Provide the (x, y) coordinate of the cell's center where the given text is located.  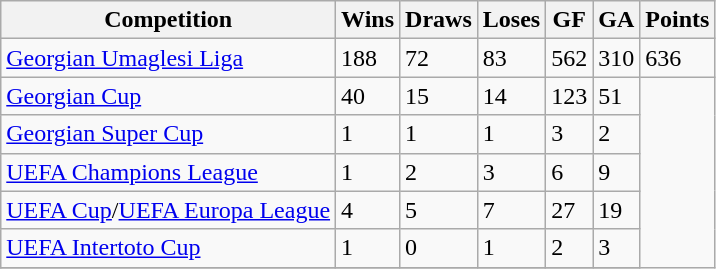
562 (570, 58)
7 (511, 210)
Competition (168, 20)
188 (368, 58)
Georgian Super Cup (168, 134)
51 (616, 96)
Draws (439, 20)
UEFA Intertoto Cup (168, 248)
14 (511, 96)
40 (368, 96)
123 (570, 96)
0 (439, 248)
72 (439, 58)
Georgian Cup (168, 96)
310 (616, 58)
Wins (368, 20)
5 (439, 210)
4 (368, 210)
UEFA Champions League (168, 172)
83 (511, 58)
UEFA Cup/UEFA Europa League (168, 210)
15 (439, 96)
Loses (511, 20)
636 (678, 58)
27 (570, 210)
9 (616, 172)
19 (616, 210)
Points (678, 20)
Georgian Umaglesi Liga (168, 58)
GF (570, 20)
6 (570, 172)
GA (616, 20)
